Scan for the cell matching the given text and deliver its (x, y) coordinate at center. 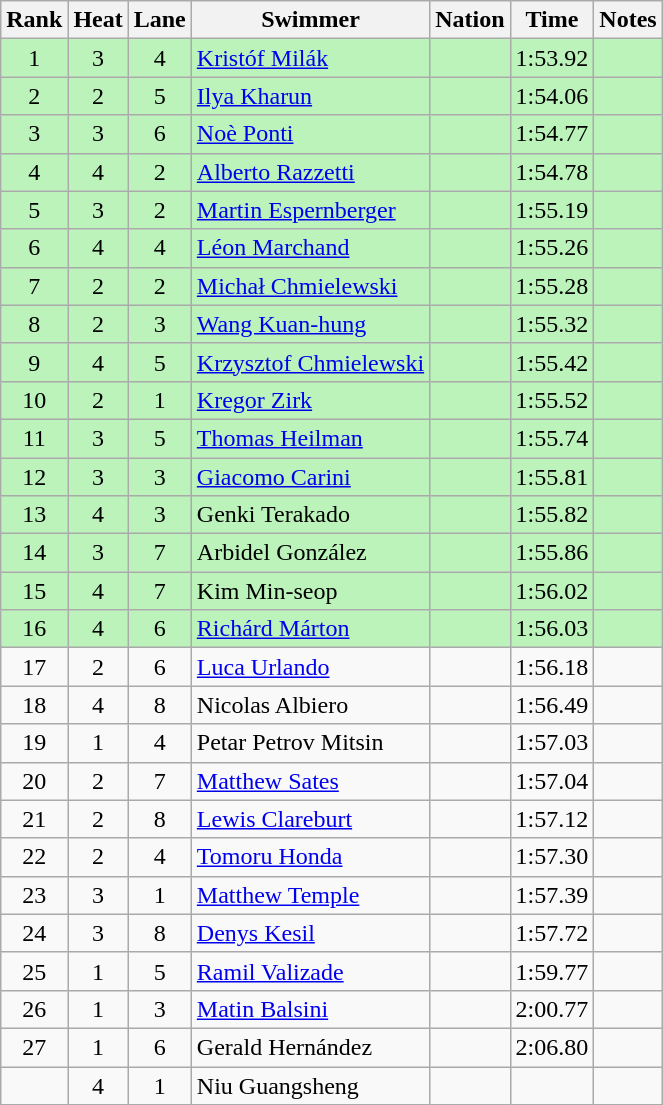
Nation (470, 20)
12 (34, 477)
14 (34, 553)
1:56.03 (552, 629)
25 (34, 971)
9 (34, 362)
Giacomo Carini (310, 477)
Ramil Valizade (310, 971)
1:57.39 (552, 895)
17 (34, 667)
1:55.19 (552, 210)
Matin Balsini (310, 1009)
Swimmer (310, 20)
1:53.92 (552, 58)
Wang Kuan-hung (310, 324)
Genki Terakado (310, 515)
1:57.12 (552, 819)
Rank (34, 20)
Gerald Hernández (310, 1047)
22 (34, 857)
Nicolas Albiero (310, 705)
Matthew Sates (310, 781)
1:57.03 (552, 743)
Heat (98, 20)
Time (552, 20)
1:59.77 (552, 971)
24 (34, 933)
Kristóf Milák (310, 58)
27 (34, 1047)
Martin Espernberger (310, 210)
1:55.81 (552, 477)
1:55.82 (552, 515)
1:56.49 (552, 705)
Kregor Zirk (310, 400)
1:55.86 (552, 553)
26 (34, 1009)
Krzysztof Chmielewski (310, 362)
Lane (160, 20)
Noè Ponti (310, 134)
Léon Marchand (310, 248)
16 (34, 629)
1:55.32 (552, 324)
15 (34, 591)
Petar Petrov Mitsin (310, 743)
18 (34, 705)
Notes (628, 20)
1:55.26 (552, 248)
Michał Chmielewski (310, 286)
Denys Kesil (310, 933)
2:06.80 (552, 1047)
10 (34, 400)
Niu Guangsheng (310, 1085)
1:57.72 (552, 933)
1:56.02 (552, 591)
19 (34, 743)
20 (34, 781)
Kim Min-seop (310, 591)
Richárd Márton (310, 629)
13 (34, 515)
1:55.74 (552, 438)
1:55.42 (552, 362)
Ilya Kharun (310, 96)
1:57.30 (552, 857)
1:54.06 (552, 96)
21 (34, 819)
1:54.77 (552, 134)
23 (34, 895)
Tomoru Honda (310, 857)
1:56.18 (552, 667)
1:54.78 (552, 172)
1:57.04 (552, 781)
11 (34, 438)
Alberto Razzetti (310, 172)
Matthew Temple (310, 895)
Arbidel González (310, 553)
Luca Urlando (310, 667)
Lewis Clareburt (310, 819)
1:55.28 (552, 286)
1:55.52 (552, 400)
Thomas Heilman (310, 438)
2:00.77 (552, 1009)
